Return the (X, Y) coordinate for the center point of the cell that contains the specified text.  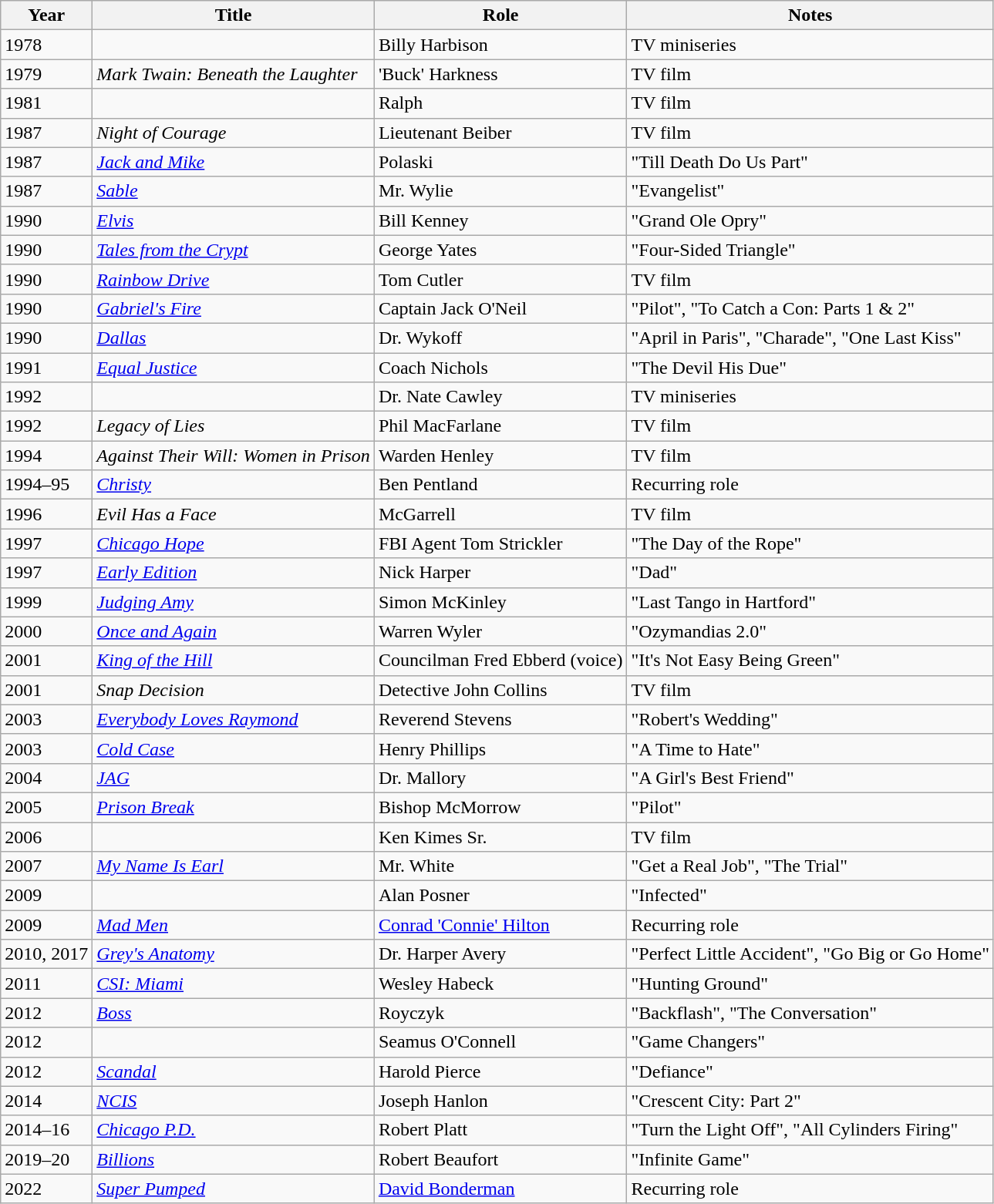
1991 (46, 368)
"It's Not Easy Being Green" (810, 661)
"The Day of the Rope" (810, 543)
Equal Justice (234, 368)
Reverend Stevens (500, 719)
Legacy of Lies (234, 426)
Robert Platt (500, 1130)
2007 (46, 866)
Grey's Anatomy (234, 954)
Dr. Nate Cawley (500, 397)
Dr. Harper Avery (500, 954)
1996 (46, 514)
JAG (234, 778)
FBI Agent Tom Strickler (500, 543)
"Pilot" (810, 807)
Billions (234, 1159)
1978 (46, 45)
Robert Beaufort (500, 1159)
"Evangelist" (810, 191)
"Dad" (810, 573)
Phil MacFarlane (500, 426)
Super Pumped (234, 1189)
Mark Twain: Beneath the Laughter (234, 74)
1981 (46, 103)
2019–20 (46, 1159)
"Four-Sided Triangle" (810, 250)
Henry Phillips (500, 748)
CSI: Miami (234, 984)
2022 (46, 1189)
Mad Men (234, 925)
George Yates (500, 250)
Tales from the Crypt (234, 250)
Dallas (234, 338)
"Infinite Game" (810, 1159)
Alan Posner (500, 896)
Wesley Habeck (500, 984)
1994–95 (46, 485)
Chicago Hope (234, 543)
Polaski (500, 162)
Mr. White (500, 866)
Title (234, 15)
Boss (234, 1013)
"Backflash", "The Conversation" (810, 1013)
Nick Harper (500, 573)
Ben Pentland (500, 485)
Councilman Fred Ebberd (voice) (500, 661)
Mr. Wylie (500, 191)
"Last Tango in Hartford" (810, 602)
2011 (46, 984)
'Buck' Harkness (500, 74)
"Crescent City: Part 2" (810, 1101)
Early Edition (234, 573)
Gabriel's Fire (234, 308)
Once and Again (234, 631)
Tom Cutler (500, 279)
"Hunting Ground" (810, 984)
McGarrell (500, 514)
My Name Is Earl (234, 866)
Everybody Loves Raymond (234, 719)
Warden Henley (500, 456)
Ralph (500, 103)
Year (46, 15)
Captain Jack O'Neil (500, 308)
Dr. Mallory (500, 778)
Christy (234, 485)
2006 (46, 836)
"Turn the Light Off", "All Cylinders Firing" (810, 1130)
2014 (46, 1101)
"Robert's Wedding" (810, 719)
"A Time to Hate" (810, 748)
Warren Wyler (500, 631)
Rainbow Drive (234, 279)
David Bonderman (500, 1189)
Cold Case (234, 748)
Lieutenant Beiber (500, 133)
Bill Kenney (500, 220)
King of the Hill (234, 661)
Simon McKinley (500, 602)
Evil Has a Face (234, 514)
2000 (46, 631)
Jack and Mike (234, 162)
"A Girl's Best Friend" (810, 778)
Scandal (234, 1071)
"April in Paris", "Charade", "One Last Kiss" (810, 338)
NCIS (234, 1101)
Harold Pierce (500, 1071)
"Grand Ole Opry" (810, 220)
2005 (46, 807)
"Defiance" (810, 1071)
Coach Nichols (500, 368)
Prison Break (234, 807)
Elvis (234, 220)
"Infected" (810, 896)
2004 (46, 778)
1994 (46, 456)
Chicago P.D. (234, 1130)
Notes (810, 15)
2010, 2017 (46, 954)
Sable (234, 191)
Snap Decision (234, 690)
Billy Harbison (500, 45)
Conrad 'Connie' Hilton (500, 925)
Royczyk (500, 1013)
"Game Changers" (810, 1042)
Detective John Collins (500, 690)
Against Their Will: Women in Prison (234, 456)
1999 (46, 602)
Role (500, 15)
Bishop McMorrow (500, 807)
Dr. Wykoff (500, 338)
Joseph Hanlon (500, 1101)
"Pilot", "To Catch a Con: Parts 1 & 2" (810, 308)
"Get a Real Job", "The Trial" (810, 866)
Ken Kimes Sr. (500, 836)
"Till Death Do Us Part" (810, 162)
2014–16 (46, 1130)
"Ozymandias 2.0" (810, 631)
"Perfect Little Accident", "Go Big or Go Home" (810, 954)
1979 (46, 74)
Seamus O'Connell (500, 1042)
"The Devil His Due" (810, 368)
Night of Courage (234, 133)
Judging Amy (234, 602)
